Capture the cell that displays the provided text and extract its [x, y] central coordinate. 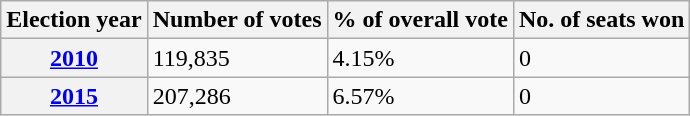
207,286 [237, 96]
2010 [74, 58]
Number of votes [237, 20]
119,835 [237, 58]
Election year [74, 20]
2015 [74, 96]
6.57% [420, 96]
4.15% [420, 58]
% of overall vote [420, 20]
No. of seats won [601, 20]
